Capture the cell that displays the provided text and extract its [X, Y] central coordinate. 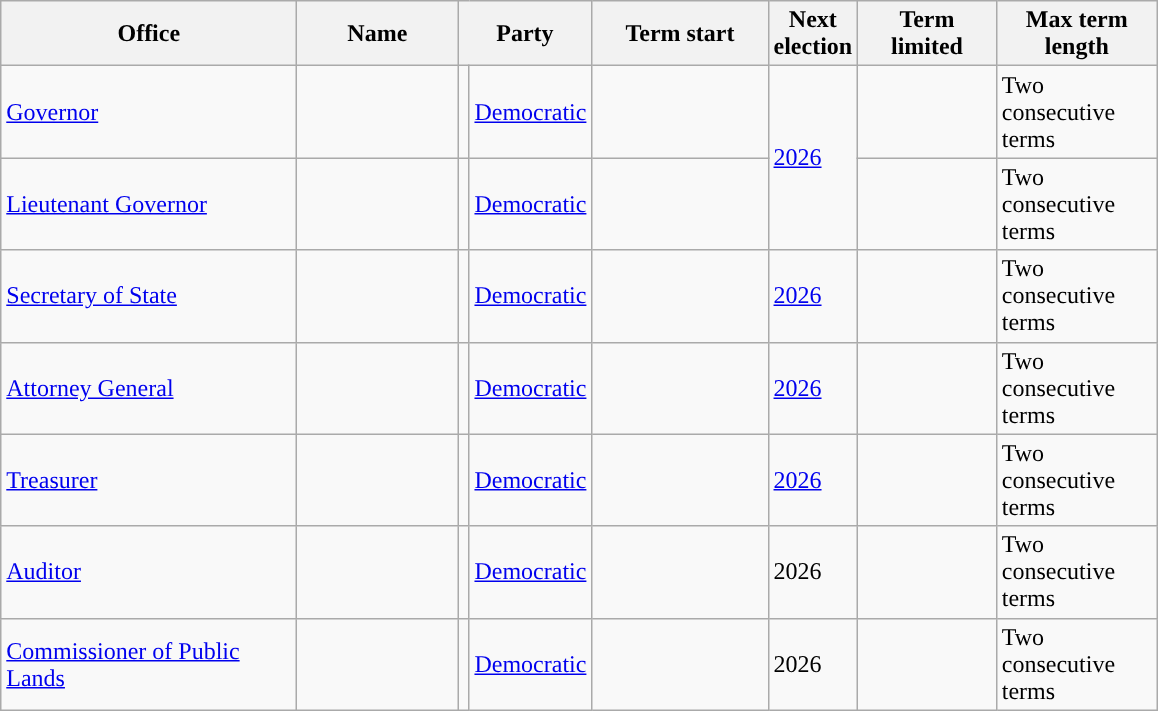
Name [378, 34]
Auditor [149, 572]
Term start [680, 34]
Attorney General [149, 388]
Max term length [1076, 34]
Office [149, 34]
Party [525, 34]
Treasurer [149, 480]
Governor [149, 112]
Commissioner of Public Lands [149, 664]
Next election [813, 34]
Secretary of State [149, 296]
Term limited [928, 34]
Lieutenant Governor [149, 204]
